Search for the cell housing the specified text and yield its (X, Y) center coordinate. 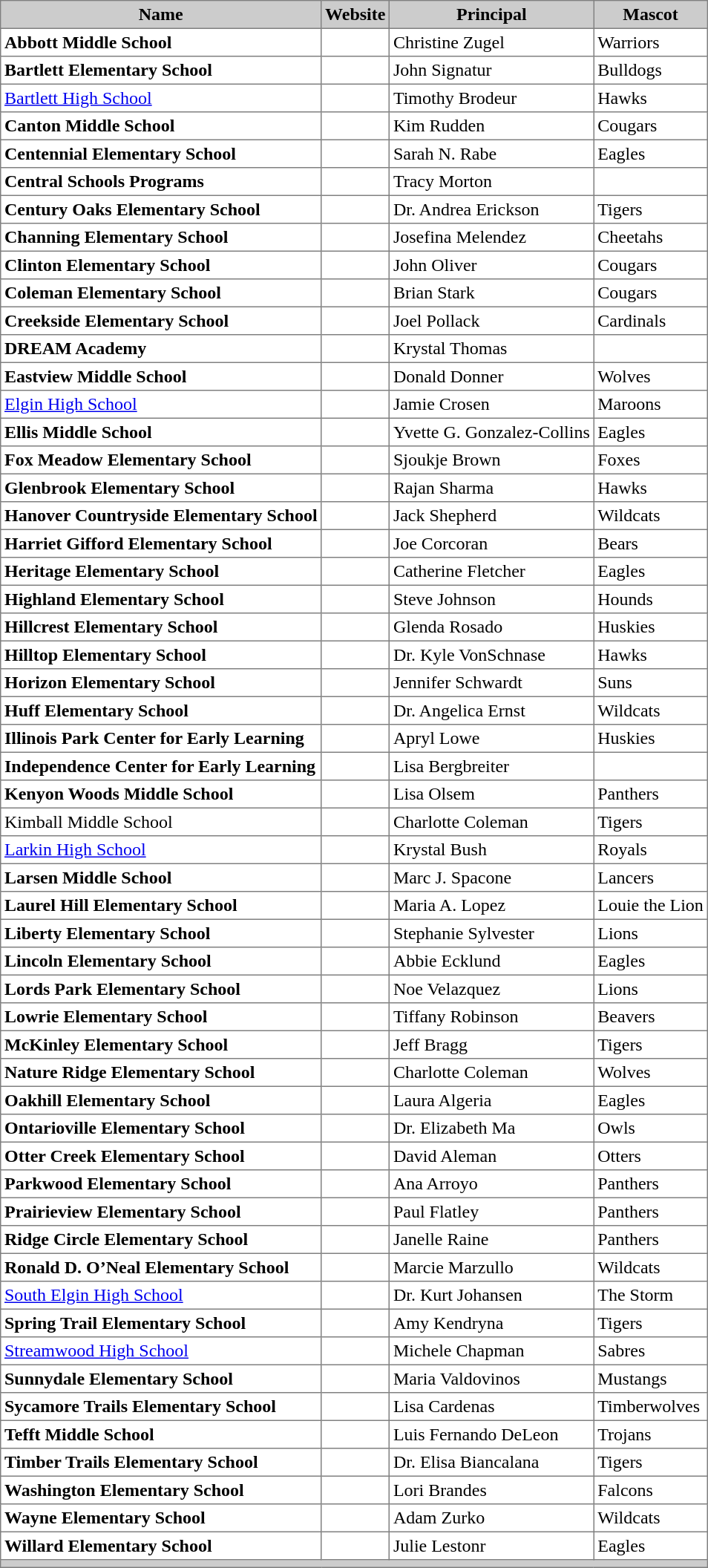
McKinley Elementary School (161, 1045)
Hounds (650, 599)
Mascot (650, 15)
Marcie Marzullo (491, 1267)
Hilltop Elementary School (161, 655)
Abbott Middle School (161, 42)
Jeff Bragg (491, 1045)
Owls (650, 1128)
Bartlett Elementary School (161, 71)
Streamwood High School (161, 1351)
Kim Rudden (491, 126)
Dr. Angelica Ernst (491, 710)
Wayne Elementary School (161, 1518)
Janelle Raine (491, 1240)
Donald Donner (491, 376)
Suns (650, 683)
Adam Zurko (491, 1518)
Ridge Circle Elementary School (161, 1240)
Larkin High School (161, 850)
Foxes (650, 460)
Name (161, 15)
DREAM Academy (161, 349)
Lords Park Elementary School (161, 989)
Jennifer Schwardt (491, 683)
Paul Flatley (491, 1212)
Rajan Sharma (491, 488)
Timber Trails Elementary School (161, 1463)
Ronald D. O’Neal Elementary School (161, 1267)
Royals (650, 850)
Dr. Kurt Johansen (491, 1296)
Jamie Crosen (491, 405)
Luis Fernando DeLeon (491, 1434)
Mustangs (650, 1379)
Creekside Elementary School (161, 321)
Channing Elementary School (161, 238)
Laurel Hill Elementary School (161, 906)
Sjoukje Brown (491, 460)
Lowrie Elementary School (161, 1017)
Amy Kendryna (491, 1323)
Sycamore Trails Elementary School (161, 1407)
Independence Center for Early Learning (161, 766)
Abbie Ecklund (491, 961)
John Signatur (491, 71)
Lancers (650, 878)
Tefft Middle School (161, 1434)
Sunnydale Elementary School (161, 1379)
Cheetahs (650, 238)
The Storm (650, 1296)
Michele Chapman (491, 1351)
Oakhill Elementary School (161, 1100)
Bears (650, 543)
Coleman Elementary School (161, 293)
Lisa Olsem (491, 794)
Marc J. Spacone (491, 878)
Dr. Andrea Erickson (491, 209)
Tracy Morton (491, 182)
Bartlett High School (161, 98)
Parkwood Elementary School (161, 1184)
Brian Stark (491, 293)
Sarah N. Rabe (491, 154)
Centennial Elementary School (161, 154)
Otters (650, 1156)
Noe Velazquez (491, 989)
Apryl Lowe (491, 739)
Joel Pollack (491, 321)
Laura Algeria (491, 1100)
Lisa Cardenas (491, 1407)
Harriet Gifford Elementary School (161, 543)
Maria A. Lopez (491, 906)
Highland Elementary School (161, 599)
Huff Elementary School (161, 710)
Steve Johnson (491, 599)
Clinton Elementary School (161, 265)
Dr. Kyle VonSchnase (491, 655)
Liberty Elementary School (161, 933)
Central Schools Programs (161, 182)
Website (355, 15)
Yvette G. Gonzalez-Collins (491, 432)
Kenyon Woods Middle School (161, 794)
Century Oaks Elementary School (161, 209)
Hanover Countryside Elementary School (161, 516)
Bulldogs (650, 71)
Lori Brandes (491, 1490)
Nature Ridge Elementary School (161, 1073)
Glenbrook Elementary School (161, 488)
Heritage Elementary School (161, 572)
Christine Zugel (491, 42)
Glenda Rosado (491, 627)
Dr. Elizabeth Ma (491, 1128)
Larsen Middle School (161, 878)
Eastview Middle School (161, 376)
Trojans (650, 1434)
Julie Lestonr (491, 1546)
Louie the Lion (650, 906)
Kimball Middle School (161, 822)
Joe Corcoran (491, 543)
Beavers (650, 1017)
Cardinals (650, 321)
Spring Trail Elementary School (161, 1323)
Maroons (650, 405)
Maria Valdovinos (491, 1379)
Ontarioville Elementary School (161, 1128)
Otter Creek Elementary School (161, 1156)
Stephanie Sylvester (491, 933)
Hillcrest Elementary School (161, 627)
Falcons (650, 1490)
Lisa Bergbreiter (491, 766)
Illinois Park Center for Early Learning (161, 739)
Catherine Fletcher (491, 572)
Principal (491, 15)
Dr. Elisa Biancalana (491, 1463)
Fox Meadow Elementary School (161, 460)
Lincoln Elementary School (161, 961)
David Aleman (491, 1156)
Timberwolves (650, 1407)
John Oliver (491, 265)
Ana Arroyo (491, 1184)
Elgin High School (161, 405)
Krystal Thomas (491, 349)
Josefina Melendez (491, 238)
Canton Middle School (161, 126)
Tiffany Robinson (491, 1017)
Sabres (650, 1351)
South Elgin High School (161, 1296)
Willard Elementary School (161, 1546)
Prairieview Elementary School (161, 1212)
Krystal Bush (491, 850)
Warriors (650, 42)
Horizon Elementary School (161, 683)
Washington Elementary School (161, 1490)
Ellis Middle School (161, 432)
Timothy Brodeur (491, 98)
Jack Shepherd (491, 516)
